Determine the [X, Y] coordinate at the center of the cell enclosing the given text.  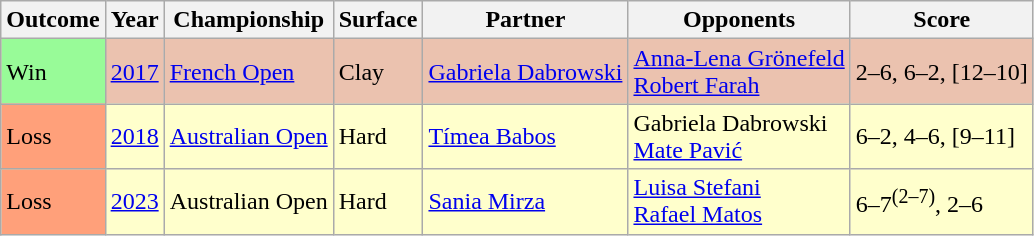
2023 [134, 202]
6–7(2–7), 2–6 [942, 202]
6–2, 4–6, [9–11] [942, 136]
Anna-Lena Grönefeld Robert Farah [739, 72]
Score [942, 20]
Gabriela Dabrowski [526, 72]
Outcome [53, 20]
Year [134, 20]
Opponents [739, 20]
2017 [134, 72]
2–6, 6–2, [12–10] [942, 72]
Championship [248, 20]
French Open [248, 72]
Luisa Stefani Rafael Matos [739, 202]
Partner [526, 20]
2018 [134, 136]
Tímea Babos [526, 136]
Surface [378, 20]
Sania Mirza [526, 202]
Gabriela Dabrowski Mate Pavić [739, 136]
Win [53, 72]
Clay [378, 72]
